Scan for the cell matching the given text and deliver its (X, Y) coordinate at center. 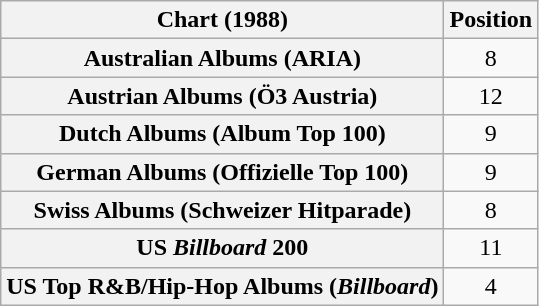
4 (491, 286)
Swiss Albums (Schweizer Hitparade) (222, 210)
Position (491, 20)
11 (491, 248)
12 (491, 96)
US Billboard 200 (222, 248)
US Top R&B/Hip-Hop Albums (Billboard) (222, 286)
Dutch Albums (Album Top 100) (222, 134)
Australian Albums (ARIA) (222, 58)
Austrian Albums (Ö3 Austria) (222, 96)
German Albums (Offizielle Top 100) (222, 172)
Chart (1988) (222, 20)
